Search for the cell housing the specified text and yield its [X, Y] center coordinate. 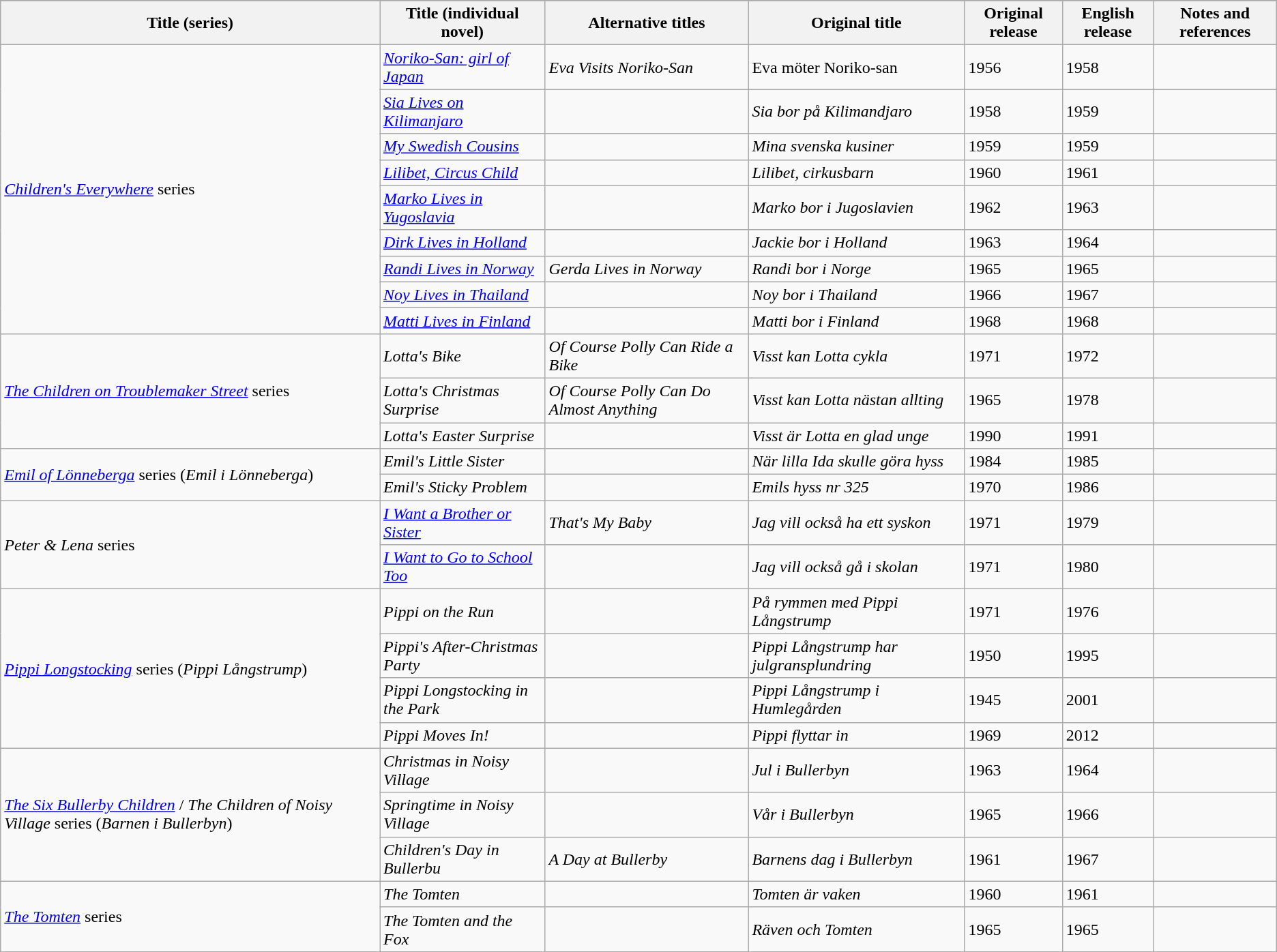
Pippi Longstocking in the Park [463, 700]
Jag vill också ha ett syskon [857, 522]
1990 [1014, 436]
Emil of Lönneberga series (Emil i Lönneberga) [190, 475]
Räven och Tomten [857, 929]
Vår i Bullerbyn [857, 814]
Tomten är vaken [857, 894]
Children's Everywhere series [190, 190]
1979 [1108, 522]
Visst kan Lotta nästan allting [857, 400]
Marko bor i Jugoslavien [857, 207]
Title (series) [190, 23]
The Tomten [463, 894]
Pippi flyttar in [857, 735]
I Want a Brother or Sister [463, 522]
1985 [1108, 462]
1972 [1108, 356]
Lotta's Bike [463, 356]
1984 [1014, 462]
I Want to Go to School Too [463, 567]
Of Course Polly Can Do Almost Anything [647, 400]
Matti bor i Finland [857, 321]
1945 [1014, 700]
Emil's Little Sister [463, 462]
Randi Lives in Norway [463, 269]
Springtime in Noisy Village [463, 814]
Pippi Långstrump har julgransplundring [857, 656]
1976 [1108, 611]
På rymmen med Pippi Långstrump [857, 611]
Original title [857, 23]
Sia Lives on Kilimanjaro [463, 112]
The Tomten series [190, 917]
1950 [1014, 656]
Alternative titles [647, 23]
Pippi Långstrump i Humlegården [857, 700]
The Tomten and the Fox [463, 929]
Of Course Polly Can Ride a Bike [647, 356]
Emil's Sticky Problem [463, 488]
A Day at Bullerby [647, 859]
1980 [1108, 567]
My Swedish Cousins [463, 147]
Pippi Longstocking series (Pippi Långstrump) [190, 668]
Lilibet, cirkusbarn [857, 173]
När lilla Ida skulle göra hyss [857, 462]
Pippi on the Run [463, 611]
Barnens dag i Bullerbyn [857, 859]
1956 [1014, 67]
Marko Lives in Yugoslavia [463, 207]
Sia bor på Kilimandjaro [857, 112]
Visst kan Lotta cykla [857, 356]
Notes and references [1215, 23]
1978 [1108, 400]
Dirk Lives in Holland [463, 243]
Jackie bor i Holland [857, 243]
Gerda Lives in Norway [647, 269]
Noy Lives in Thailand [463, 295]
Pippi Moves In! [463, 735]
2012 [1108, 735]
Children's Day in Bullerbu [463, 859]
Lilibet, Circus Child [463, 173]
Emils hyss nr 325 [857, 488]
Visst är Lotta en glad unge [857, 436]
Lotta's Christmas Surprise [463, 400]
1986 [1108, 488]
Noriko-San: girl of Japan [463, 67]
Matti Lives in Finland [463, 321]
Jag vill också gå i skolan [857, 567]
1995 [1108, 656]
Jul i Bullerbyn [857, 771]
1991 [1108, 436]
Christmas in Noisy Village [463, 771]
Mina svenska kusiner [857, 147]
The Children on Troublemaker Street series [190, 391]
Eva möter Noriko-san [857, 67]
Eva Visits Noriko-San [647, 67]
Noy bor i Thailand [857, 295]
1969 [1014, 735]
Pippi's After-Christmas Party [463, 656]
Original release [1014, 23]
2001 [1108, 700]
Peter & Lena series [190, 545]
The Six Bullerby Children / The Children of Noisy Village series (Barnen i Bullerbyn) [190, 814]
That's My Baby [647, 522]
Title (individual novel) [463, 23]
1962 [1014, 207]
1970 [1014, 488]
Lotta's Easter Surprise [463, 436]
Randi bor i Norge [857, 269]
English release [1108, 23]
